For the text-containing cell, return its midpoint in (x, y) coordinate format. 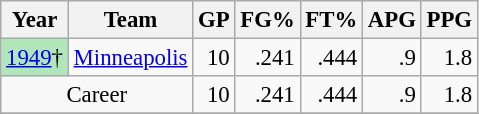
PPG (449, 20)
FG% (268, 20)
APG (392, 20)
Minneapolis (130, 58)
Year (35, 20)
FT% (332, 20)
GP (214, 20)
1949† (35, 58)
Team (130, 20)
Career (97, 95)
